From the cell containing the given text, extract its center point as (x, y) coordinate. 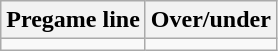
Pregame line (74, 20)
Over/under (210, 20)
